Scan for the cell matching the given text and deliver its (x, y) coordinate at center. 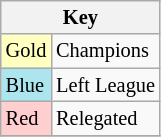
Champions (106, 51)
Relegated (106, 118)
Blue (26, 85)
Key (80, 17)
Gold (26, 51)
Left League (106, 85)
Red (26, 118)
